Search for the cell housing the specified text and yield its (x, y) center coordinate. 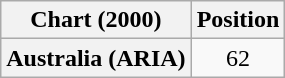
Australia (ARIA) (96, 58)
Chart (2000) (96, 20)
62 (238, 58)
Position (238, 20)
